Capture the cell that displays the provided text and extract its (x, y) central coordinate. 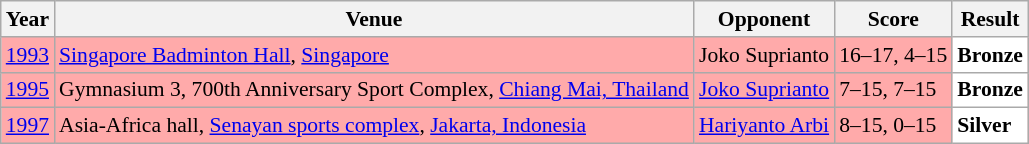
Score (893, 19)
Asia-Africa hall, Senayan sports complex, Jakarta, Indonesia (374, 126)
Gymnasium 3, 700th Anniversary Sport Complex, Chiang Mai, Thailand (374, 90)
16–17, 4–15 (893, 55)
Result (990, 19)
1993 (28, 55)
Opponent (764, 19)
Venue (374, 19)
8–15, 0–15 (893, 126)
Year (28, 19)
1997 (28, 126)
1995 (28, 90)
Hariyanto Arbi (764, 126)
Singapore Badminton Hall, Singapore (374, 55)
Silver (990, 126)
7–15, 7–15 (893, 90)
